Pinpoint the cell where the given text exists, returning its (X, Y) midpoint coordinate. 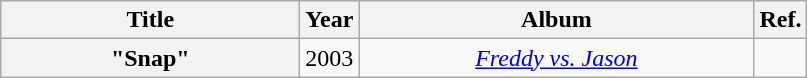
Year (330, 20)
Album (556, 20)
2003 (330, 58)
"Snap" (150, 58)
Title (150, 20)
Freddy vs. Jason (556, 58)
Ref. (780, 20)
